Provide the (X, Y) coordinate of the cell's center where the given text is located.  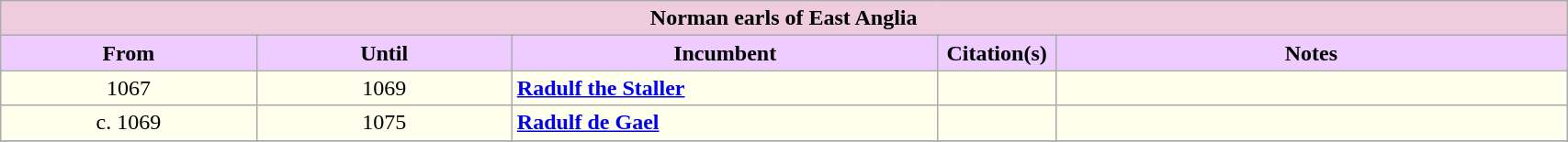
1075 (384, 123)
1069 (384, 88)
Incumbent (725, 53)
Citation(s) (997, 53)
1067 (129, 88)
Norman earls of East Anglia (784, 18)
Notes (1312, 53)
Radulf de Gael (725, 123)
From (129, 53)
Until (384, 53)
Radulf the Staller (725, 88)
c. 1069 (129, 123)
